Locate the cell with the specified text and output its [x, y] center coordinate. 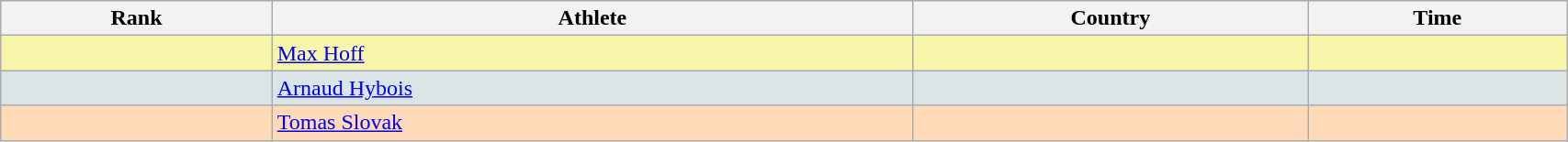
Tomas Slovak [592, 123]
Rank [136, 18]
Time [1438, 18]
Athlete [592, 18]
Arnaud Hybois [592, 88]
Country [1111, 18]
Max Hoff [592, 53]
